Output the (x, y) coordinate of the center of the cell containing the given text.  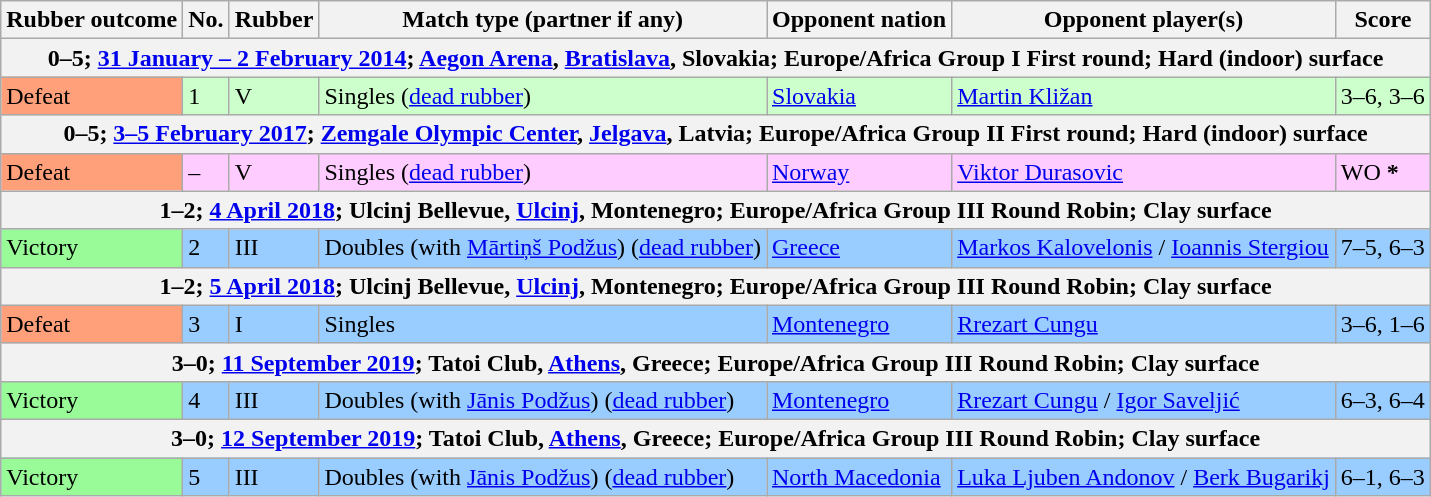
Opponent nation (858, 20)
Rrezart Cungu (1144, 324)
6–3, 6–4 (1382, 400)
6–1, 6–3 (1382, 477)
Doubles (with Mārtiņš Podžus) (dead rubber) (543, 248)
3–0; 12 September 2019; Tatoi Club, Athens, Greece; Europe/Africa Group III Round Robin; Clay surface (716, 438)
0–5; 31 January – 2 February 2014; Aegon Arena, Bratislava, Slovakia; Europe/Africa Group I First round; Hard (indoor) surface (716, 58)
5 (206, 477)
1–2; 5 April 2018; Ulcinj Bellevue, Ulcinj, Montenegro; Europe/Africa Group III Round Robin; Clay surface (716, 286)
Rubber outcome (92, 20)
Match type (partner if any) (543, 20)
Markos Kalovelonis / Ioannis Stergiou (1144, 248)
3–6, 1–6 (1382, 324)
1 (206, 96)
No. (206, 20)
Luka Ljuben Andonov / Berk Bugarikj (1144, 477)
Greece (858, 248)
3–0; 11 September 2019; Tatoi Club, Athens, Greece; Europe/Africa Group III Round Robin; Clay surface (716, 362)
2 (206, 248)
North Macedonia (858, 477)
Score (1382, 20)
Slovakia (858, 96)
Viktor Durasovic (1144, 172)
Norway (858, 172)
1–2; 4 April 2018; Ulcinj Bellevue, Ulcinj, Montenegro; Europe/Africa Group III Round Robin; Clay surface (716, 210)
WO * (1382, 172)
Martin Kližan (1144, 96)
4 (206, 400)
I (274, 324)
Rubber (274, 20)
Opponent player(s) (1144, 20)
Singles (543, 324)
3 (206, 324)
– (206, 172)
Rrezart Cungu / Igor Saveljić (1144, 400)
0–5; 3–5 February 2017; Zemgale Olympic Center, Jelgava, Latvia; Europe/Africa Group II First round; Hard (indoor) surface (716, 134)
3–6, 3–6 (1382, 96)
7–5, 6–3 (1382, 248)
